Extract the (X, Y) coordinate from the center of the cell holding the provided text.  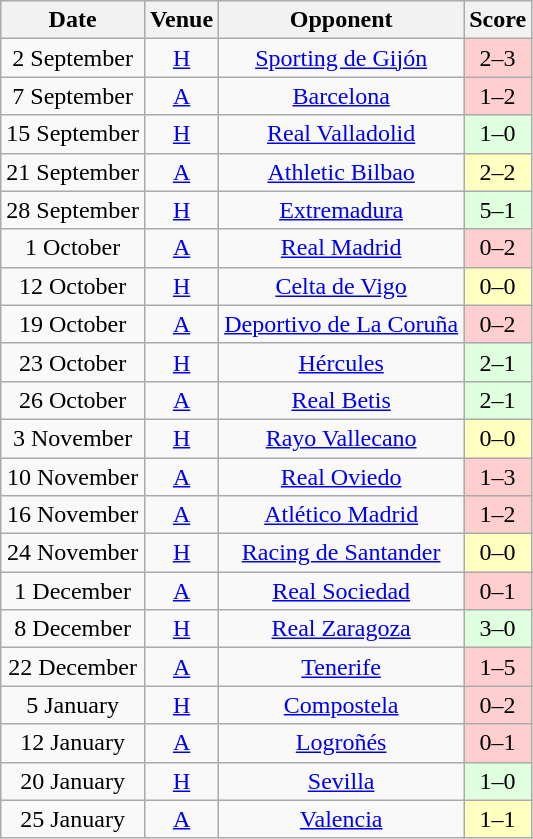
19 October (73, 324)
Hércules (342, 362)
1–3 (498, 477)
Extremadura (342, 210)
2–3 (498, 58)
2–2 (498, 172)
Celta de Vigo (342, 286)
16 November (73, 515)
Logroñés (342, 743)
Real Oviedo (342, 477)
Date (73, 20)
Rayo Vallecano (342, 438)
Venue (181, 20)
1–5 (498, 667)
Tenerife (342, 667)
25 January (73, 819)
Athletic Bilbao (342, 172)
Sevilla (342, 781)
3 November (73, 438)
7 September (73, 96)
Real Madrid (342, 248)
21 September (73, 172)
24 November (73, 553)
Atlético Madrid (342, 515)
28 September (73, 210)
15 September (73, 134)
1 October (73, 248)
12 January (73, 743)
Opponent (342, 20)
Score (498, 20)
Real Sociedad (342, 591)
Deportivo de La Coruña (342, 324)
Barcelona (342, 96)
10 November (73, 477)
8 December (73, 629)
Real Valladolid (342, 134)
23 October (73, 362)
Sporting de Gijón (342, 58)
Valencia (342, 819)
5 January (73, 705)
5–1 (498, 210)
Racing de Santander (342, 553)
Real Betis (342, 400)
12 October (73, 286)
20 January (73, 781)
22 December (73, 667)
Compostela (342, 705)
26 October (73, 400)
Real Zaragoza (342, 629)
1 December (73, 591)
1–1 (498, 819)
2 September (73, 58)
3–0 (498, 629)
